Provide the (X, Y) coordinate of the cell's center where the given text is located.  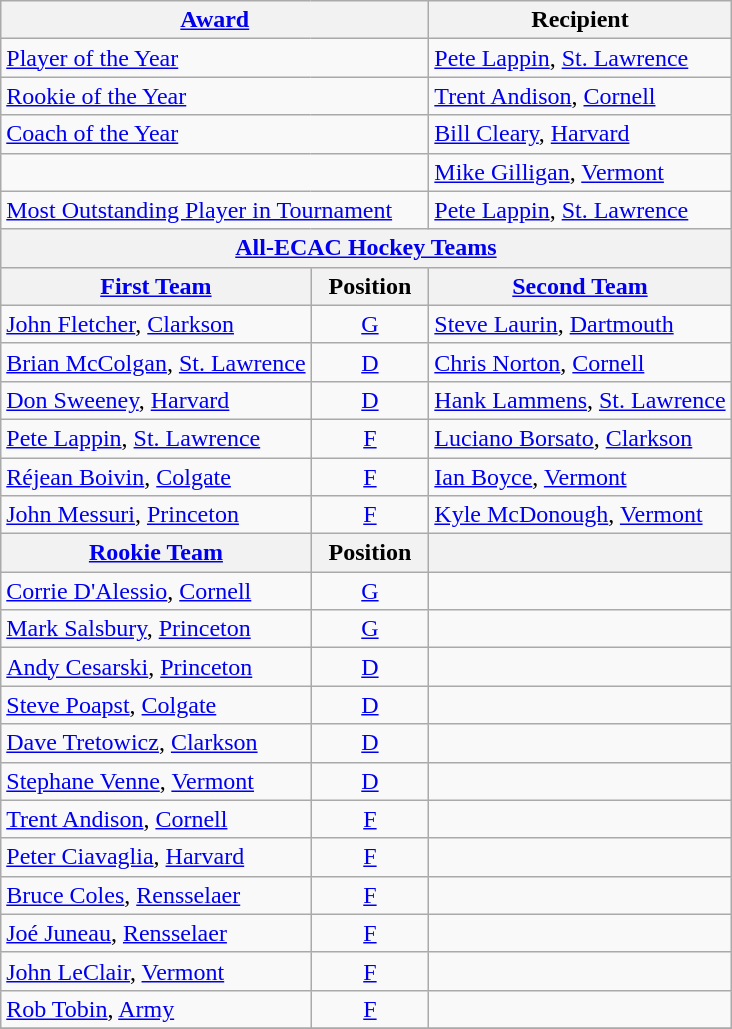
Rookie of the Year (215, 96)
Steve Poapst, Colgate (156, 705)
Brian McColgan, St. Lawrence (156, 362)
Corrie D'Alessio, Cornell (156, 591)
Rookie Team (156, 553)
Most Outstanding Player in Tournament (215, 210)
All-ECAC Hockey Teams (366, 248)
Andy Cesarski, Princeton (156, 667)
Stephane Venne, Vermont (156, 781)
Ian Boyce, Vermont (580, 477)
Kyle McDonough, Vermont (580, 515)
Rob Tobin, Army (156, 1009)
John LeClair, Vermont (156, 971)
Peter Ciavaglia, Harvard (156, 857)
Don Sweeney, Harvard (156, 400)
Réjean Boivin, Colgate (156, 477)
Mike Gilligan, Vermont (580, 172)
Bill Cleary, Harvard (580, 134)
Luciano Borsato, Clarkson (580, 438)
Hank Lammens, St. Lawrence (580, 400)
Player of the Year (215, 58)
First Team (156, 286)
John Fletcher, Clarkson (156, 324)
Chris Norton, Cornell (580, 362)
Bruce Coles, Rensselaer (156, 895)
Recipient (580, 20)
John Messuri, Princeton (156, 515)
Joé Juneau, Rensselaer (156, 933)
Coach of the Year (215, 134)
Dave Tretowicz, Clarkson (156, 743)
Steve Laurin, Dartmouth (580, 324)
Second Team (580, 286)
Mark Salsbury, Princeton (156, 629)
Award (215, 20)
